Find where the given text appears and provide that cell's center as [x, y] coordinate. 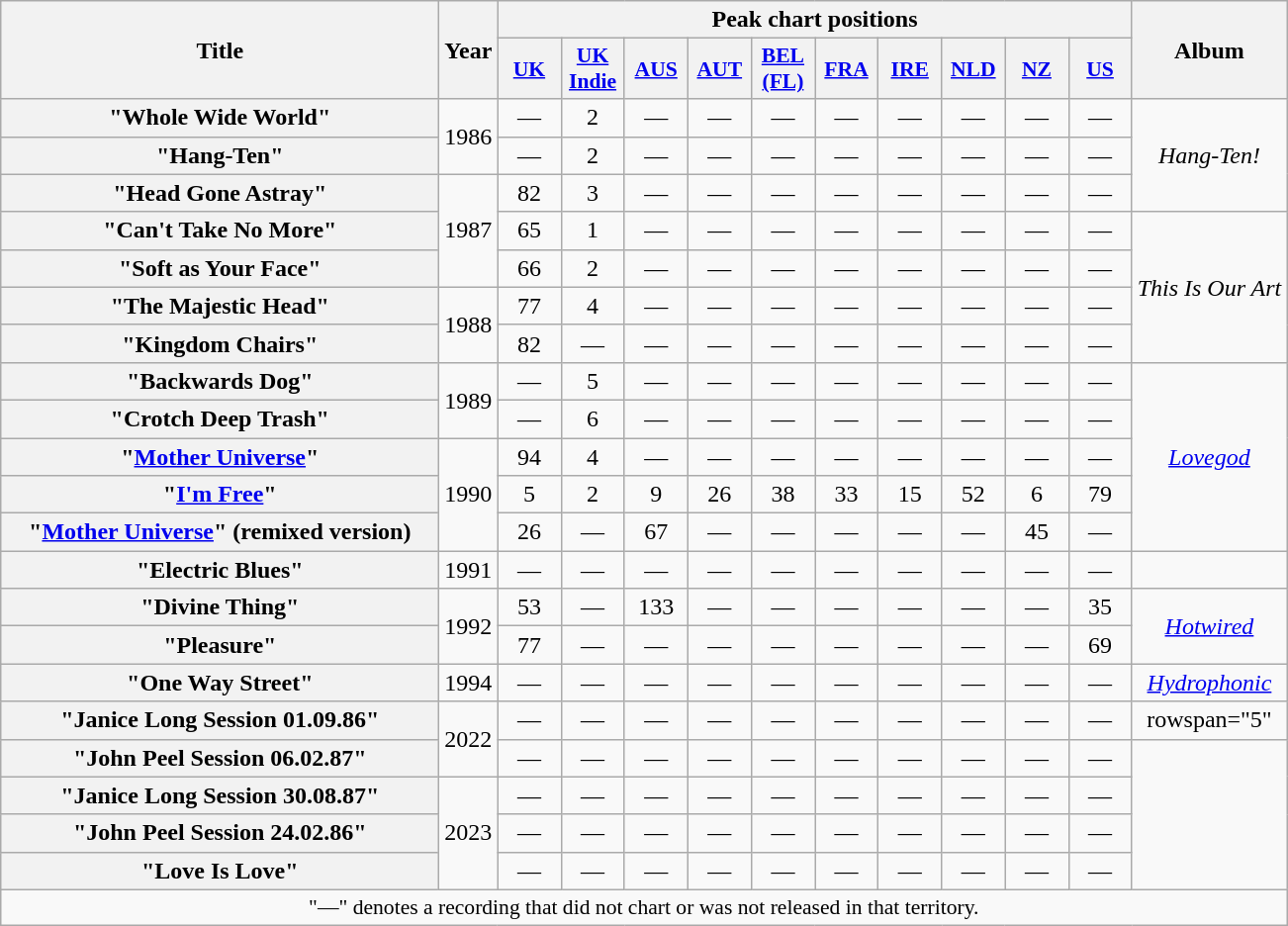
"Electric Blues" [220, 570]
"John Peel Session 06.02.87" [220, 758]
1994 [469, 683]
2022 [469, 739]
UK Indie [593, 69]
"Janice Long Session 30.08.87" [220, 795]
1987 [469, 231]
FRA [847, 69]
1986 [469, 137]
This Is Our Art [1209, 287]
"Soft as Your Face" [220, 268]
53 [529, 607]
33 [847, 495]
"Janice Long Session 01.09.86" [220, 720]
"Pleasure" [220, 645]
"Hang-Ten" [220, 155]
"Mother Universe" (remixed version) [220, 532]
Lovegod [1209, 456]
Album [1209, 49]
38 [782, 495]
69 [1100, 645]
"Whole Wide World" [220, 118]
1990 [469, 494]
NZ [1037, 69]
1991 [469, 570]
"The Majestic Head" [220, 306]
3 [593, 193]
67 [656, 532]
35 [1100, 607]
"Can't Take No More" [220, 231]
Peak chart positions [815, 20]
"One Way Street" [220, 683]
Hang-Ten! [1209, 155]
Hotwired [1209, 626]
94 [529, 456]
NLD [973, 69]
65 [529, 231]
UK [529, 69]
"Divine Thing" [220, 607]
1992 [469, 626]
Year [469, 49]
IRE [910, 69]
15 [910, 495]
"Love Is Love" [220, 871]
"Head Gone Astray" [220, 193]
rowspan="5" [1209, 720]
"John Peel Session 24.02.86" [220, 833]
"—" denotes a recording that did not chart or was not released in that territory. [644, 907]
"Kingdom Chairs" [220, 343]
66 [529, 268]
1 [593, 231]
1989 [469, 400]
"Backwards Dog" [220, 381]
52 [973, 495]
BEL(FL) [782, 69]
AUS [656, 69]
"I'm Free" [220, 495]
79 [1100, 495]
45 [1037, 532]
9 [656, 495]
AUT [719, 69]
Title [220, 49]
"Mother Universe" [220, 456]
2023 [469, 833]
Hydrophonic [1209, 683]
"Crotch Deep Trash" [220, 418]
US [1100, 69]
133 [656, 607]
1988 [469, 324]
